Provide the [x, y] coordinate of the cell's center where the given text is located.  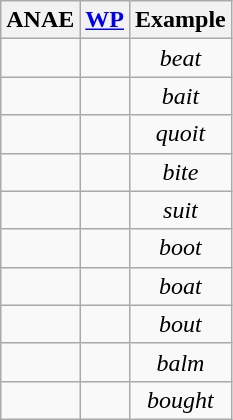
ANAE [40, 20]
bout [181, 324]
bait [181, 96]
boot [181, 248]
WP [105, 20]
balm [181, 362]
bought [181, 400]
suit [181, 210]
boat [181, 286]
beat [181, 58]
quoit [181, 134]
Example [181, 20]
bite [181, 172]
